Output the [x, y] coordinate of the center of the cell containing the given text.  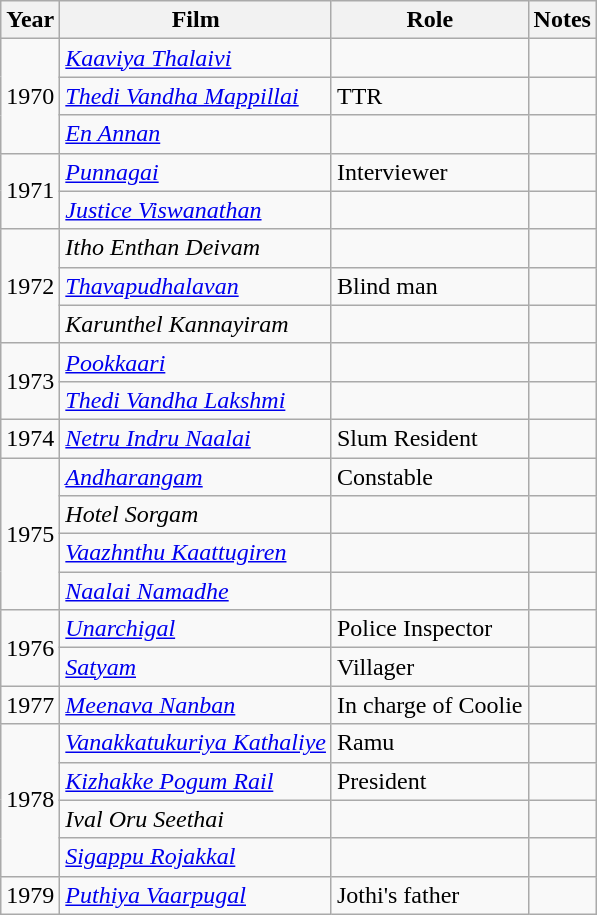
1971 [30, 191]
Thavapudhalavan [196, 286]
Police Inspector [430, 629]
Ival Oru Seethai [196, 819]
1977 [30, 705]
Kizhakke Pogum Rail [196, 781]
Film [196, 20]
Year [30, 20]
Jothi's father [430, 895]
Villager [430, 667]
1976 [30, 648]
Puthiya Vaarpugal [196, 895]
Kaaviya Thalaivi [196, 58]
Ramu [430, 743]
1978 [30, 800]
1975 [30, 534]
1973 [30, 381]
Satyam [196, 667]
En Annan [196, 134]
Constable [430, 477]
Interviewer [430, 172]
Itho Enthan Deivam [196, 248]
Slum Resident [430, 438]
Andharangam [196, 477]
Hotel Sorgam [196, 515]
Karunthel Kannayiram [196, 324]
Thedi Vandha Mappillai [196, 96]
1972 [30, 286]
Role [430, 20]
Meenava Nanban [196, 705]
Naalai Namadhe [196, 591]
1970 [30, 96]
Notes [562, 20]
Vanakkatukuriya Kathaliye [196, 743]
Sigappu Rojakkal [196, 857]
President [430, 781]
TTR [430, 96]
Justice Viswanathan [196, 210]
Punnagai [196, 172]
Netru Indru Naalai [196, 438]
Pookkaari [196, 362]
Blind man [430, 286]
Thedi Vandha Lakshmi [196, 400]
Vaazhnthu Kaattugiren [196, 553]
In charge of Coolie [430, 705]
1979 [30, 895]
Unarchigal [196, 629]
1974 [30, 438]
